Extract the [x, y] coordinate from the center of the cell holding the provided text.  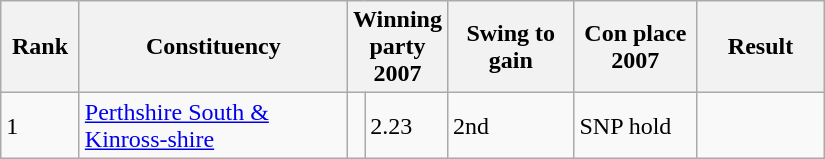
2nd [510, 126]
1 [40, 126]
Swing to gain [510, 47]
Rank [40, 47]
Constituency [213, 47]
2.23 [406, 126]
Perthshire South & Kinross-shire [213, 126]
SNP hold [636, 126]
Con place 2007 [636, 47]
Result [761, 47]
Winning party 2007 [397, 47]
